Find where the given text appears and provide that cell's center as [X, Y] coordinate. 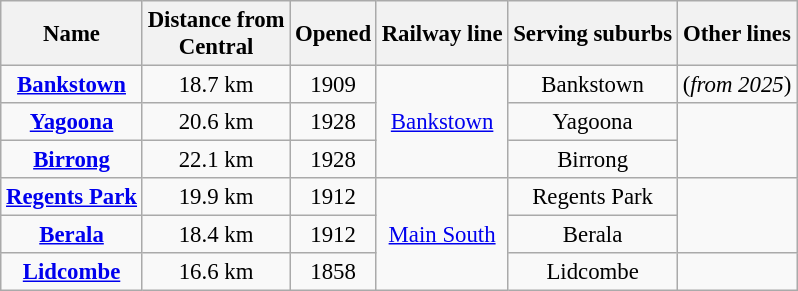
Railway line [442, 34]
22.1 km [216, 160]
(from 2025) [736, 85]
Opened [334, 34]
19.9 km [216, 197]
Other lines [736, 34]
Serving suburbs [593, 34]
Distance fromCentral [216, 34]
18.4 km [216, 235]
18.7 km [216, 85]
1909 [334, 85]
20.6 km [216, 122]
Main South [442, 234]
Name [72, 34]
